Extract the (x, y) coordinate from the center of the cell holding the provided text.  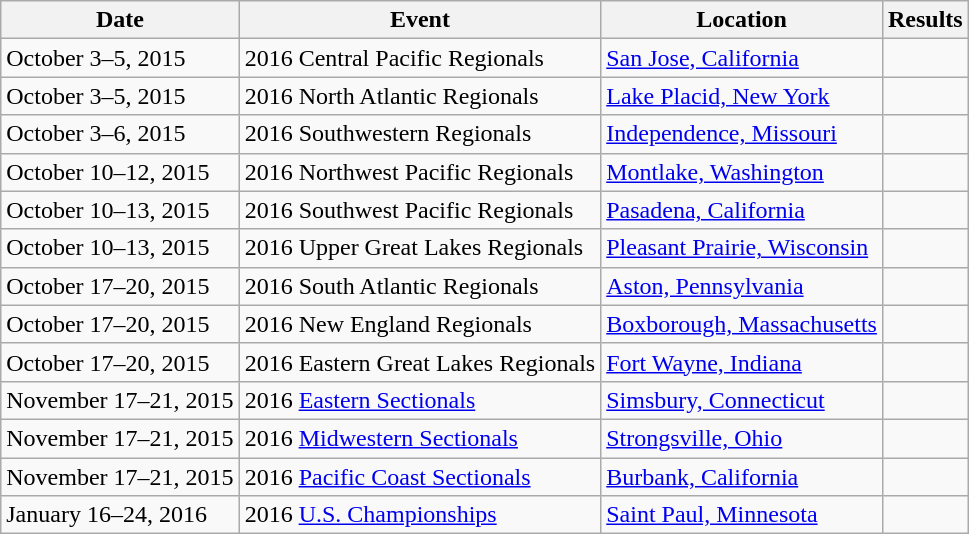
2016 Eastern Sectionals (420, 400)
2016 Northwest Pacific Regionals (420, 172)
Lake Placid, New York (742, 96)
2016 New England Regionals (420, 324)
Aston, Pennsylvania (742, 286)
Independence, Missouri (742, 134)
October 10–12, 2015 (120, 172)
Burbank, California (742, 477)
Montlake, Washington (742, 172)
2016 Midwestern Sectionals (420, 438)
2016 South Atlantic Regionals (420, 286)
Date (120, 20)
Fort Wayne, Indiana (742, 362)
Pasadena, California (742, 210)
Event (420, 20)
2016 North Atlantic Regionals (420, 96)
Simsbury, Connecticut (742, 400)
Pleasant Prairie, Wisconsin (742, 248)
2016 Southwestern Regionals (420, 134)
2016 Pacific Coast Sectionals (420, 477)
2016 U.S. Championships (420, 515)
2016 Southwest Pacific Regionals (420, 210)
Saint Paul, Minnesota (742, 515)
Strongsville, Ohio (742, 438)
2016 Eastern Great Lakes Regionals (420, 362)
Boxborough, Massachusetts (742, 324)
2016 Central Pacific Regionals (420, 58)
Results (925, 20)
Location (742, 20)
October 3–6, 2015 (120, 134)
January 16–24, 2016 (120, 515)
2016 Upper Great Lakes Regionals (420, 248)
San Jose, California (742, 58)
